From the cell containing the given text, extract its center point as [X, Y] coordinate. 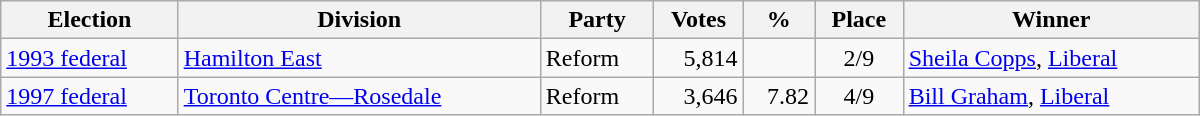
7.82 [778, 96]
2/9 [860, 58]
Bill Graham, Liberal [1051, 96]
5,814 [698, 58]
Division [359, 20]
Hamilton East [359, 58]
Election [90, 20]
Toronto Centre—Rosedale [359, 96]
1993 federal [90, 58]
4/9 [860, 96]
Place [860, 20]
Party [597, 20]
3,646 [698, 96]
Votes [698, 20]
Sheila Copps, Liberal [1051, 58]
Winner [1051, 20]
% [778, 20]
1997 federal [90, 96]
